Pinpoint the cell where the given text exists, returning its (X, Y) midpoint coordinate. 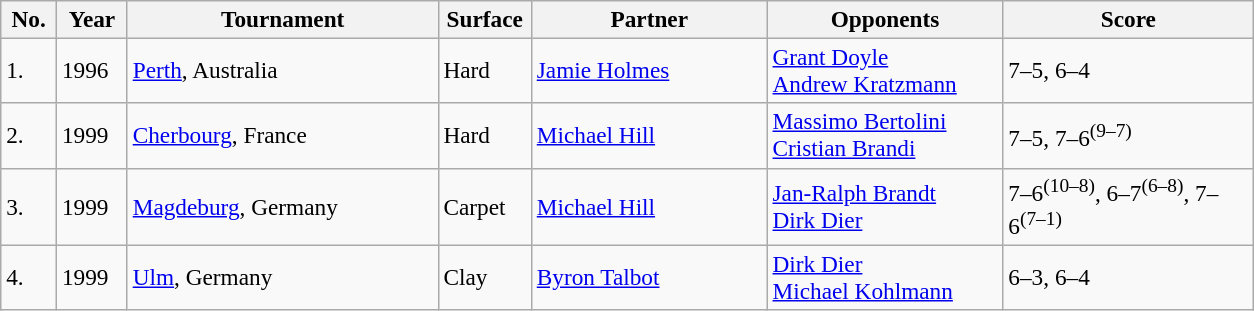
Grant Doyle Andrew Kratzmann (885, 70)
2. (29, 136)
Magdeburg, Germany (282, 206)
Ulm, Germany (282, 278)
7–5, 6–4 (1128, 70)
Year (92, 19)
7–5, 7–6(9–7) (1128, 136)
Surface (484, 19)
Clay (484, 278)
6–3, 6–4 (1128, 278)
1996 (92, 70)
Jamie Holmes (649, 70)
7–6(10–8), 6–7(6–8), 7–6(7–1) (1128, 206)
Score (1128, 19)
Carpet (484, 206)
Tournament (282, 19)
Byron Talbot (649, 278)
Perth, Australia (282, 70)
Cherbourg, France (282, 136)
Opponents (885, 19)
Dirk Dier Michael Kohlmann (885, 278)
No. (29, 19)
Jan-Ralph Brandt Dirk Dier (885, 206)
4. (29, 278)
1. (29, 70)
Massimo Bertolini Cristian Brandi (885, 136)
3. (29, 206)
Partner (649, 19)
